Output the [x, y] coordinate of the center of the cell containing the given text.  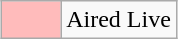
Aired Live [119, 20]
